Identify which cell holds the provided text, then report its (x, y) central coordinate. 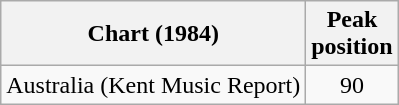
Peakposition (352, 34)
Australia (Kent Music Report) (154, 85)
Chart (1984) (154, 34)
90 (352, 85)
